Identify which cell holds the provided text, then report its [X, Y] central coordinate. 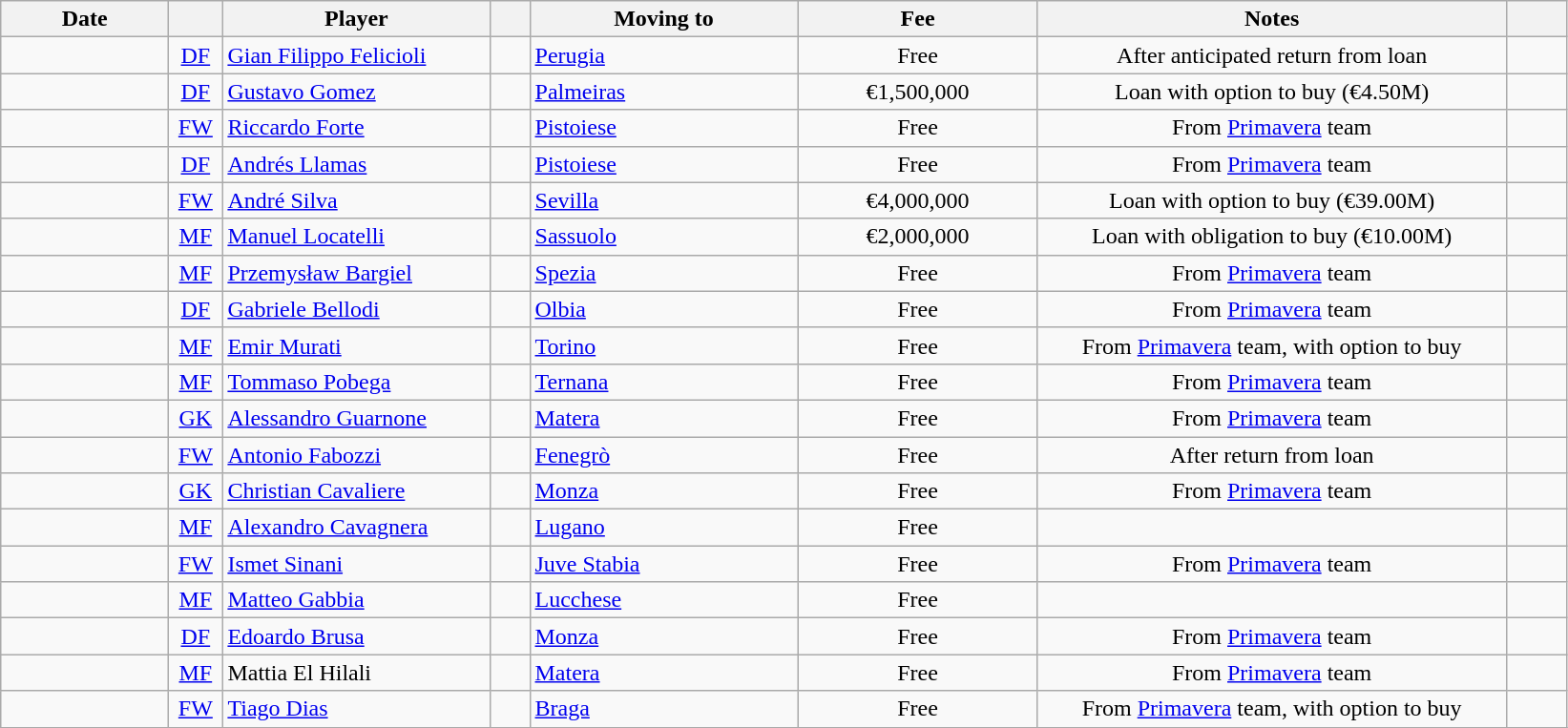
Alessandro Guarnone [357, 418]
Loan with obligation to buy (€10.00M) [1271, 237]
Loan with option to buy (€4.50M) [1271, 92]
Ternana [664, 382]
Manuel Locatelli [357, 237]
Edoardo Brusa [357, 636]
Przemysław Bargiel [357, 273]
Moving to [664, 19]
Loan with option to buy (€39.00M) [1271, 200]
€4,000,000 [918, 200]
Christian Cavaliere [357, 491]
Alexandro Cavagnera [357, 528]
Date [85, 19]
Matteo Gabbia [357, 600]
Player [357, 19]
Spezia [664, 273]
André Silva [357, 200]
Lucchese [664, 600]
€2,000,000 [918, 237]
Lugano [664, 528]
Olbia [664, 309]
€1,500,000 [918, 92]
After return from loan [1271, 455]
Tiago Dias [357, 709]
Gabriele Bellodi [357, 309]
Perugia [664, 55]
Palmeiras [664, 92]
Riccardo Forte [357, 128]
Braga [664, 709]
Torino [664, 345]
Emir Murati [357, 345]
Andrés Llamas [357, 164]
Notes [1271, 19]
Fenegrò [664, 455]
Tommaso Pobega [357, 382]
Mattia El Hilali [357, 673]
Gian Filippo Felicioli [357, 55]
Antonio Fabozzi [357, 455]
Fee [918, 19]
Juve Stabia [664, 564]
Sassuolo [664, 237]
Sevilla [664, 200]
Gustavo Gomez [357, 92]
After anticipated return from loan [1271, 55]
Ismet Sinani [357, 564]
